Pinpoint the cell where the given text exists, returning its [X, Y] midpoint coordinate. 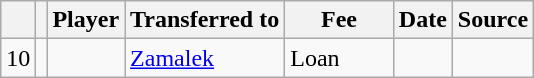
Loan [340, 58]
Source [492, 20]
Transferred to [205, 20]
Player [86, 20]
10 [18, 58]
Date [422, 20]
Zamalek [205, 58]
Fee [340, 20]
